From the cell containing the given text, extract its center point as (X, Y) coordinate. 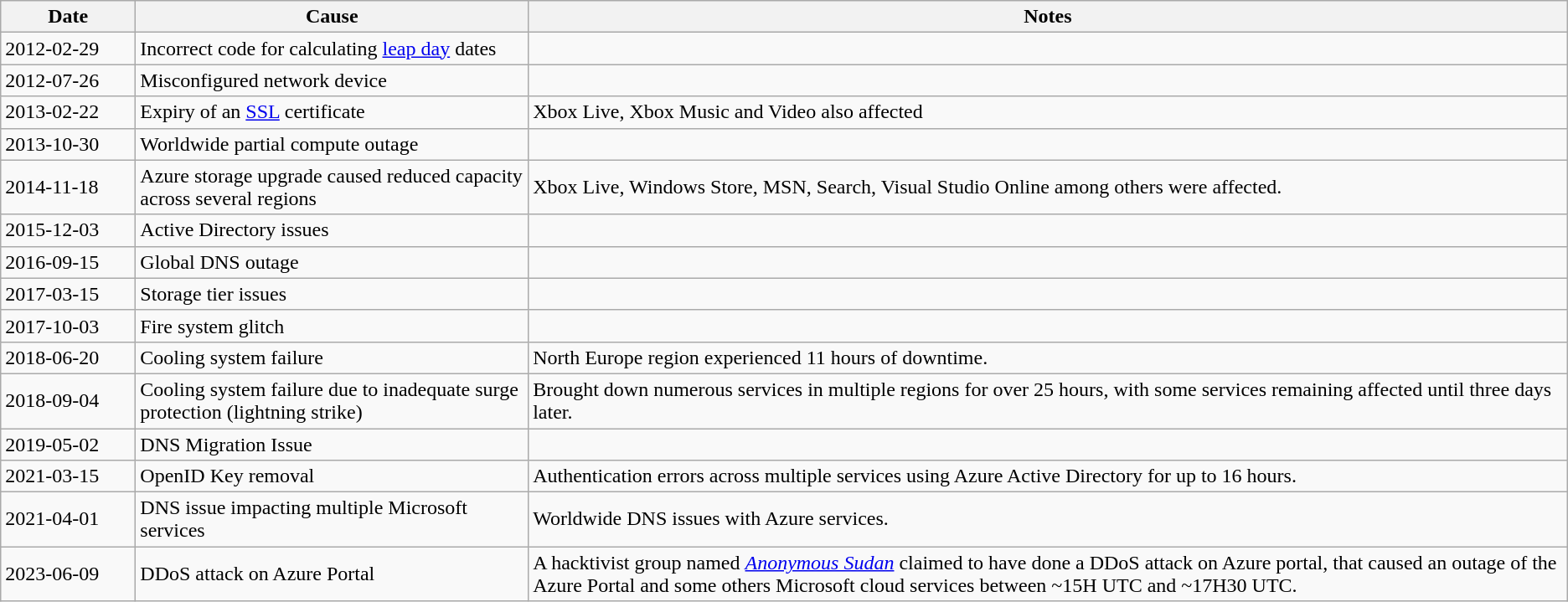
Misconfigured network device (332, 80)
2013-10-30 (69, 144)
2013-02-22 (69, 112)
Active Directory issues (332, 230)
2021-04-01 (69, 519)
Worldwide DNS issues with Azure services. (1049, 519)
2017-10-03 (69, 326)
2012-02-29 (69, 49)
2021-03-15 (69, 476)
Storage tier issues (332, 294)
Cooling system failure due to inadequate surge protection (lightning strike) (332, 400)
Xbox Live, Windows Store, MSN, Search, Visual Studio Online among others were affected. (1049, 188)
Date (69, 17)
Brought down numerous services in multiple regions for over 25 hours, with some services remaining affected until three days later. (1049, 400)
2017-03-15 (69, 294)
2019-05-02 (69, 445)
Worldwide partial compute outage (332, 144)
2014-11-18 (69, 188)
Cause (332, 17)
Xbox Live, Xbox Music and Video also affected (1049, 112)
North Europe region experienced 11 hours of downtime. (1049, 358)
2018-09-04 (69, 400)
Azure storage upgrade caused reduced capacity across several regions (332, 188)
DNS issue impacting multiple Microsoft services (332, 519)
Notes (1049, 17)
Incorrect code for calculating leap day dates (332, 49)
2012-07-26 (69, 80)
Cooling system failure (332, 358)
Expiry of an SSL certificate (332, 112)
2015-12-03 (69, 230)
Authentication errors across multiple services using Azure Active Directory for up to 16 hours. (1049, 476)
2023-06-09 (69, 574)
2018-06-20 (69, 358)
2016-09-15 (69, 262)
DDoS attack on Azure Portal (332, 574)
OpenID Key removal (332, 476)
Global DNS outage (332, 262)
Fire system glitch (332, 326)
DNS Migration Issue (332, 445)
